Output the [X, Y] coordinate of the center of the cell containing the given text.  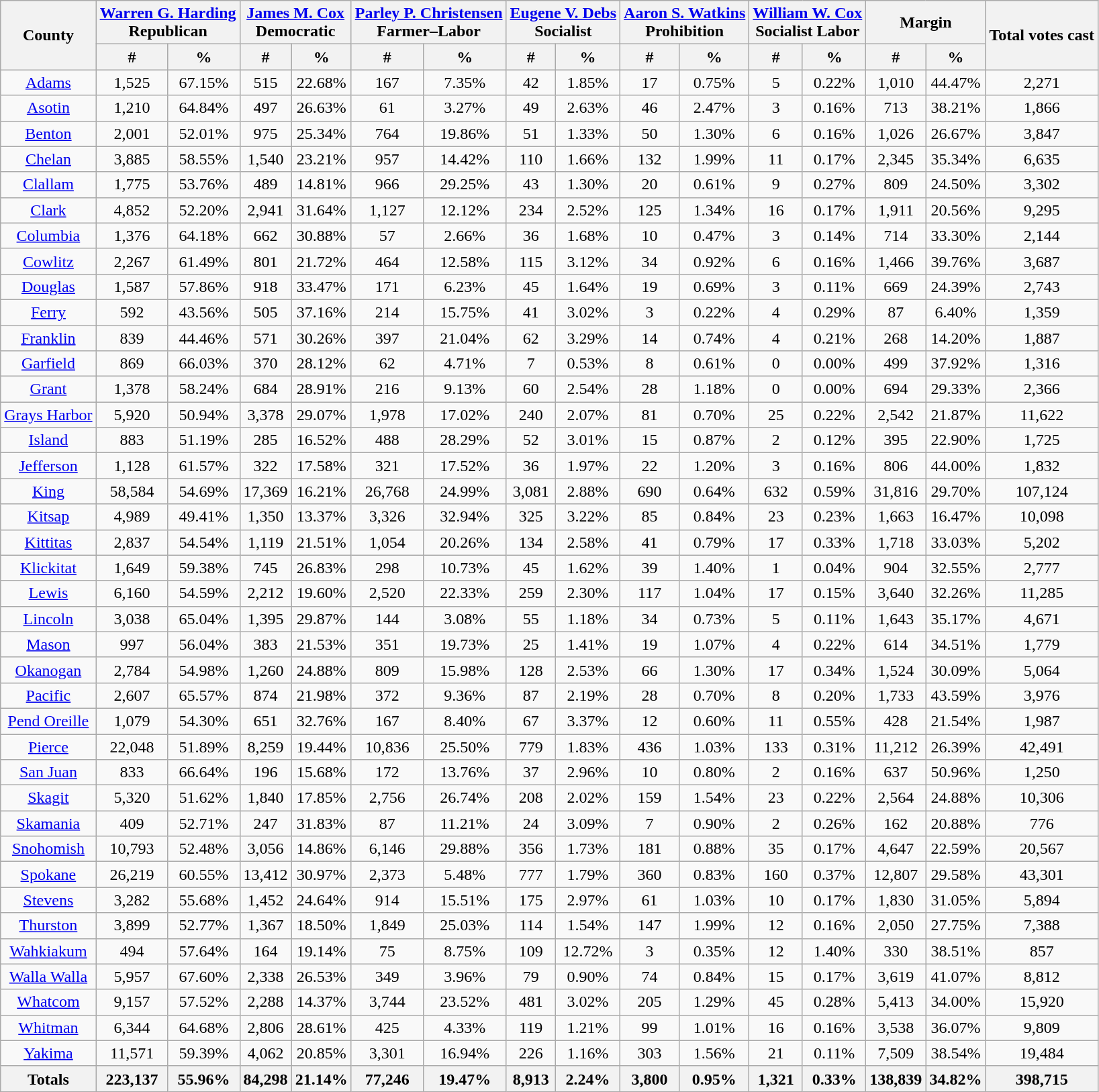
1.64% [588, 287]
15.51% [465, 900]
52.48% [204, 849]
5.48% [465, 875]
857 [1042, 951]
16.94% [465, 1053]
30.88% [321, 236]
2,345 [896, 159]
133 [776, 747]
4.71% [465, 364]
669 [896, 287]
0.28% [834, 1002]
372 [387, 695]
Warren G. HardingRepublican [168, 23]
27.75% [956, 926]
26.83% [321, 568]
494 [132, 951]
17,369 [266, 491]
8.75% [465, 951]
164 [266, 951]
25.50% [465, 747]
Whatcom [48, 1002]
10.73% [465, 568]
3,640 [896, 593]
125 [650, 210]
Lincoln [48, 619]
1.83% [588, 747]
Columbia [48, 236]
777 [530, 875]
57.86% [204, 287]
11,571 [132, 1053]
3,282 [132, 900]
29.33% [956, 389]
3,744 [387, 1002]
1,540 [266, 159]
1,649 [132, 568]
3.22% [588, 517]
2,743 [1042, 287]
330 [896, 951]
0.69% [714, 287]
14.81% [321, 185]
7.35% [465, 83]
Adams [48, 83]
58,584 [132, 491]
11.21% [465, 824]
Eugene V. DebsSocialist [563, 23]
662 [266, 236]
3,056 [266, 849]
298 [387, 568]
8,913 [530, 1079]
30.97% [321, 875]
694 [896, 389]
869 [132, 364]
58.24% [204, 389]
21.98% [321, 695]
66.03% [204, 364]
31.83% [321, 824]
2.58% [588, 542]
28.61% [321, 1028]
19.73% [465, 644]
Franklin [48, 338]
10,793 [132, 849]
1.73% [588, 849]
1.20% [714, 466]
29.25% [465, 185]
4,062 [266, 1053]
2,542 [896, 415]
4,647 [896, 849]
31.64% [321, 210]
110 [530, 159]
22.33% [465, 593]
21.87% [956, 415]
1,725 [1042, 440]
17.58% [321, 466]
Skamania [48, 824]
51.62% [204, 798]
22.59% [956, 849]
874 [266, 695]
370 [266, 364]
25.34% [321, 134]
12.72% [588, 951]
2,271 [1042, 83]
20 [650, 185]
1,643 [896, 619]
1.79% [588, 875]
Walla Walla [48, 977]
99 [650, 1028]
28.29% [465, 440]
3,885 [132, 159]
134 [530, 542]
37.16% [321, 312]
21.53% [321, 644]
33.03% [956, 542]
14.86% [321, 849]
3,847 [1042, 134]
172 [387, 773]
223,137 [132, 1079]
66.64% [204, 773]
5,320 [132, 798]
349 [387, 977]
Asotin [48, 108]
58.55% [204, 159]
33.30% [956, 236]
54.69% [204, 491]
2.97% [588, 900]
3,081 [530, 491]
114 [530, 926]
12.12% [465, 210]
1,367 [266, 926]
64.84% [204, 108]
571 [266, 338]
13.37% [321, 517]
117 [650, 593]
1.21% [588, 1028]
21.54% [956, 721]
14.42% [465, 159]
0.74% [714, 338]
James M. CoxDemocratic [295, 23]
2,144 [1042, 236]
325 [530, 517]
19.14% [321, 951]
428 [896, 721]
3,038 [132, 619]
Pend Oreille [48, 721]
1.33% [588, 134]
51.19% [204, 440]
21.72% [321, 261]
2.54% [588, 389]
12,807 [896, 875]
208 [530, 798]
3.09% [588, 824]
8,259 [266, 747]
497 [266, 108]
764 [387, 134]
234 [530, 210]
1,775 [132, 185]
2,837 [132, 542]
19,484 [1042, 1053]
41.07% [956, 977]
49 [530, 108]
801 [266, 261]
50 [650, 134]
29.58% [956, 875]
64.18% [204, 236]
175 [530, 900]
Snohomish [48, 849]
0.27% [834, 185]
171 [387, 287]
1,840 [266, 798]
489 [266, 185]
Spokane [48, 875]
1.16% [588, 1053]
481 [530, 1002]
Jefferson [48, 466]
2,366 [1042, 389]
54.98% [204, 670]
65.57% [204, 695]
214 [387, 312]
398,715 [1042, 1079]
397 [387, 338]
67.60% [204, 977]
50.96% [956, 773]
833 [132, 773]
1,054 [387, 542]
997 [132, 644]
322 [266, 466]
0.04% [834, 568]
22.90% [956, 440]
Grays Harbor [48, 415]
1,911 [896, 210]
0.47% [714, 236]
1,378 [132, 389]
15.68% [321, 773]
614 [896, 644]
1.34% [714, 210]
35.17% [956, 619]
19.60% [321, 593]
3,302 [1042, 185]
2.02% [588, 798]
1,395 [266, 619]
Island [48, 440]
51.89% [204, 747]
1,452 [266, 900]
Stevens [48, 900]
2,941 [266, 210]
1,359 [1042, 312]
39 [650, 568]
Totals [48, 1079]
26.63% [321, 108]
26.74% [465, 798]
3.37% [588, 721]
Pierce [48, 747]
4,671 [1042, 619]
Whitman [48, 1028]
1.41% [588, 644]
1.85% [588, 83]
2.88% [588, 491]
54.59% [204, 593]
61.57% [204, 466]
37 [530, 773]
Wahkiakum [48, 951]
4,989 [132, 517]
464 [387, 261]
Thurston [48, 926]
22 [650, 466]
Mason [48, 644]
2,288 [266, 1002]
132 [650, 159]
115 [530, 261]
14 [650, 338]
60 [530, 389]
21.14% [321, 1079]
Garfield [48, 364]
776 [1042, 824]
0.79% [714, 542]
57 [387, 236]
1.66% [588, 159]
Douglas [48, 287]
3,538 [896, 1028]
59.38% [204, 568]
0.31% [834, 747]
60.55% [204, 875]
205 [650, 1002]
6,160 [132, 593]
2,212 [266, 593]
29.07% [321, 415]
31.05% [956, 900]
5,894 [1042, 900]
0.92% [714, 261]
30.26% [321, 338]
162 [896, 824]
0.88% [714, 849]
2,777 [1042, 568]
William W. CoxSocialist Labor [808, 23]
488 [387, 440]
Ferry [48, 312]
35.34% [956, 159]
4,852 [132, 210]
10,306 [1042, 798]
1.29% [714, 1002]
1,779 [1042, 644]
1 [776, 568]
436 [650, 747]
6.40% [956, 312]
18.50% [321, 926]
247 [266, 824]
632 [776, 491]
1,718 [896, 542]
904 [896, 568]
24 [530, 824]
30.09% [956, 670]
20.56% [956, 210]
7,388 [1042, 926]
216 [387, 389]
3,619 [896, 977]
15,920 [1042, 1002]
43.59% [956, 695]
24.64% [321, 900]
1,663 [896, 517]
6,344 [132, 1028]
67 [530, 721]
2,267 [132, 261]
1,887 [1042, 338]
109 [530, 951]
3.96% [465, 977]
0.75% [714, 83]
0.21% [834, 338]
20.85% [321, 1053]
1,250 [1042, 773]
32.26% [956, 593]
3,687 [1042, 261]
1,260 [266, 670]
592 [132, 312]
651 [266, 721]
285 [266, 440]
13,412 [266, 875]
Kitsap [48, 517]
1,733 [896, 695]
52 [530, 440]
2.07% [588, 415]
226 [530, 1053]
147 [650, 926]
11,622 [1042, 415]
74 [650, 977]
3,378 [266, 415]
67.15% [204, 83]
49.41% [204, 517]
Grant [48, 389]
0.29% [834, 312]
883 [132, 440]
46 [650, 108]
61.49% [204, 261]
0.55% [834, 721]
17.85% [321, 798]
Skagit [48, 798]
1,525 [132, 83]
16.47% [956, 517]
0.83% [714, 875]
107,124 [1042, 491]
84,298 [266, 1079]
37.92% [956, 364]
128 [530, 670]
9.13% [465, 389]
52.20% [204, 210]
21.51% [321, 542]
55.96% [204, 1079]
31,816 [896, 491]
2.52% [588, 210]
64.68% [204, 1028]
1,832 [1042, 466]
0.60% [714, 721]
20.26% [465, 542]
24.50% [956, 185]
66 [650, 670]
2.30% [588, 593]
2,784 [132, 670]
57.52% [204, 1002]
1,010 [896, 83]
2.66% [465, 236]
14.37% [321, 1002]
17.52% [465, 466]
35 [776, 849]
8,812 [1042, 977]
34.00% [956, 1002]
3,976 [1042, 695]
3.29% [588, 338]
10,836 [387, 747]
Aaron S. WatkinsProhibition [685, 23]
181 [650, 849]
3,326 [387, 517]
2,338 [266, 977]
79 [530, 977]
3.01% [588, 440]
56.04% [204, 644]
1,321 [776, 1079]
1,830 [896, 900]
Okanogan [48, 670]
3.08% [465, 619]
16.21% [321, 491]
3,301 [387, 1053]
3.12% [588, 261]
2,001 [132, 134]
957 [387, 159]
King [48, 491]
351 [387, 644]
77,246 [387, 1079]
144 [387, 619]
6,146 [387, 849]
11,285 [1042, 593]
32.76% [321, 721]
0.53% [588, 364]
42,491 [1042, 747]
44.00% [956, 466]
138,839 [896, 1079]
159 [650, 798]
321 [387, 466]
32.55% [956, 568]
5,064 [1042, 670]
1.01% [714, 1028]
59.39% [204, 1053]
Benton [48, 134]
28.91% [321, 389]
1.97% [588, 466]
0.35% [714, 951]
20,567 [1042, 849]
0.26% [834, 824]
1.56% [714, 1053]
8.40% [465, 721]
52.71% [204, 824]
425 [387, 1028]
5,920 [132, 415]
0.64% [714, 491]
505 [266, 312]
38.21% [956, 108]
966 [387, 185]
Total votes cast [1042, 35]
81 [650, 415]
1.62% [588, 568]
1,587 [132, 287]
85 [650, 517]
1,119 [266, 542]
839 [132, 338]
38.51% [956, 951]
Pacific [48, 695]
17.02% [465, 415]
1,128 [132, 466]
15.98% [465, 670]
19.86% [465, 134]
0.23% [834, 517]
Klickitat [48, 568]
356 [530, 849]
806 [896, 466]
9,157 [132, 1002]
65.04% [204, 619]
6.23% [465, 287]
975 [266, 134]
12.58% [465, 261]
0.73% [714, 619]
1,978 [387, 415]
44.46% [204, 338]
2,520 [387, 593]
9,295 [1042, 210]
51 [530, 134]
360 [650, 875]
5,413 [896, 1002]
55.68% [204, 900]
57.64% [204, 951]
3,800 [650, 1079]
160 [776, 875]
19.47% [465, 1079]
119 [530, 1028]
55 [530, 619]
0.15% [834, 593]
1.07% [714, 644]
13.76% [465, 773]
20.88% [956, 824]
42 [530, 83]
1,524 [896, 670]
54.30% [204, 721]
0.34% [834, 670]
0.12% [834, 440]
9,809 [1042, 1028]
28.12% [321, 364]
24.99% [465, 491]
1,376 [132, 236]
50.94% [204, 415]
2.19% [588, 695]
29.87% [321, 619]
2.24% [588, 1079]
43,301 [1042, 875]
Clark [48, 210]
1,079 [132, 721]
26.67% [956, 134]
0.80% [714, 773]
29.88% [465, 849]
34.51% [956, 644]
Clallam [48, 185]
1,987 [1042, 721]
2.47% [714, 108]
303 [650, 1053]
7,509 [896, 1053]
22,048 [132, 747]
240 [530, 415]
1,350 [266, 517]
Yakima [48, 1053]
2,050 [896, 926]
1,210 [132, 108]
1,316 [1042, 364]
918 [266, 287]
52.77% [204, 926]
39.76% [956, 261]
52.01% [204, 134]
22.68% [321, 83]
26,768 [387, 491]
1,466 [896, 261]
Chelan [48, 159]
499 [896, 364]
6,635 [1042, 159]
0.87% [714, 440]
914 [387, 900]
268 [896, 338]
2.53% [588, 670]
33.47% [321, 287]
75 [387, 951]
26.39% [956, 747]
26,219 [132, 875]
19.44% [321, 747]
54.54% [204, 542]
25.03% [465, 926]
Margin [926, 23]
779 [530, 747]
2.96% [588, 773]
29.70% [956, 491]
16.52% [321, 440]
3,899 [132, 926]
26.53% [321, 977]
43 [530, 185]
14.20% [956, 338]
38.54% [956, 1053]
2.63% [588, 108]
3.27% [465, 108]
637 [896, 773]
1.04% [714, 593]
1,026 [896, 134]
196 [266, 773]
745 [266, 568]
County [48, 35]
4.33% [465, 1028]
0.20% [834, 695]
36.07% [956, 1028]
53.76% [204, 185]
15.75% [465, 312]
713 [896, 108]
2,756 [387, 798]
34.82% [956, 1079]
515 [266, 83]
1,849 [387, 926]
0.95% [714, 1079]
690 [650, 491]
0.59% [834, 491]
0.37% [834, 875]
San Juan [48, 773]
2,373 [387, 875]
1,866 [1042, 108]
1,127 [387, 210]
383 [266, 644]
395 [896, 440]
9.36% [465, 695]
2,607 [132, 695]
Cowlitz [48, 261]
24.39% [956, 287]
5,957 [132, 977]
10,098 [1042, 517]
9 [776, 185]
Kittitas [48, 542]
409 [132, 824]
23.52% [465, 1002]
11,212 [896, 747]
5,202 [1042, 542]
2,806 [266, 1028]
0.14% [834, 236]
21 [776, 1053]
Parley P. ChristensenFarmer–Labor [428, 23]
21.04% [465, 338]
1.68% [588, 236]
44.47% [956, 83]
2,564 [896, 798]
259 [530, 593]
43.56% [204, 312]
23.21% [321, 159]
684 [266, 389]
714 [896, 236]
32.94% [465, 517]
Lewis [48, 593]
